Provide the (x, y) coordinate of the cell's center where the given text is located.  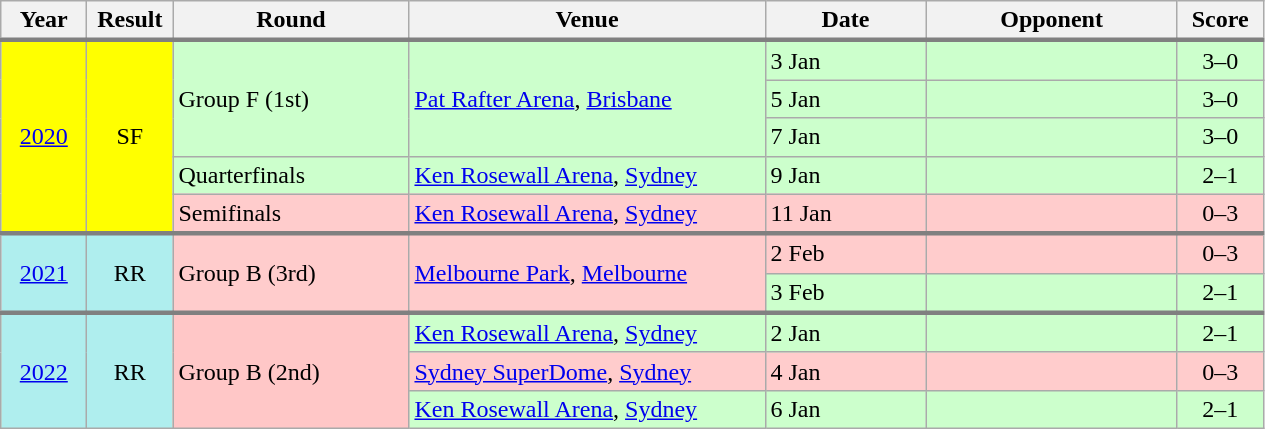
5 Jan (846, 99)
3 Jan (846, 60)
Date (846, 21)
11 Jan (846, 214)
Pat Rafter Arena, Brisbane (587, 98)
7 Jan (846, 137)
2 Jan (846, 333)
Group F (1st) (291, 98)
2020 (44, 136)
2022 (44, 371)
2 Feb (846, 254)
Semifinals (291, 214)
9 Jan (846, 175)
Year (44, 21)
3 Feb (846, 293)
6 Jan (846, 409)
Round (291, 21)
Sydney SuperDome, Sydney (587, 371)
2021 (44, 274)
Score (1220, 21)
Group B (2nd) (291, 371)
Opponent (1052, 21)
4 Jan (846, 371)
Melbourne Park, Melbourne (587, 274)
Result (130, 21)
Group B (3rd) (291, 274)
Venue (587, 21)
Quarterfinals (291, 175)
SF (130, 136)
